Return the [x, y] coordinate for the center point of the cell that contains the specified text.  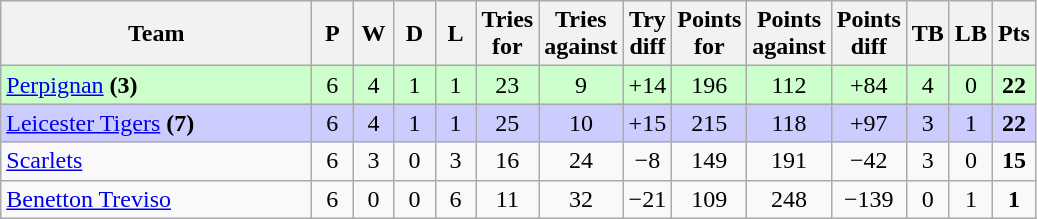
Points against [789, 34]
−8 [648, 161]
Pts [1014, 34]
+14 [648, 85]
W [374, 34]
Benetton Treviso [156, 199]
P [332, 34]
LB [970, 34]
TB [928, 34]
L [456, 34]
149 [710, 161]
Tries for [508, 34]
+84 [868, 85]
−139 [868, 199]
Points for [710, 34]
215 [710, 123]
23 [508, 85]
−42 [868, 161]
Perpignan (3) [156, 85]
Points diff [868, 34]
+15 [648, 123]
16 [508, 161]
D [414, 34]
109 [710, 199]
248 [789, 199]
9 [581, 85]
+97 [868, 123]
15 [1014, 161]
10 [581, 123]
Tries against [581, 34]
118 [789, 123]
191 [789, 161]
25 [508, 123]
11 [508, 199]
32 [581, 199]
196 [710, 85]
Leicester Tigers (7) [156, 123]
−21 [648, 199]
Try diff [648, 34]
24 [581, 161]
Scarlets [156, 161]
Team [156, 34]
112 [789, 85]
